Locate the cell with the specified text and output its (X, Y) center coordinate. 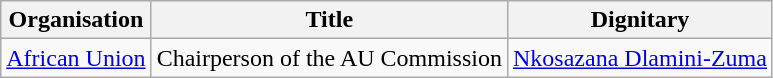
Nkosazana Dlamini-Zuma (640, 58)
Dignitary (640, 20)
Chairperson of the AU Commission (329, 58)
Title (329, 20)
African Union (76, 58)
Organisation (76, 20)
